Return the [X, Y] coordinate for the center point of the cell that contains the specified text.  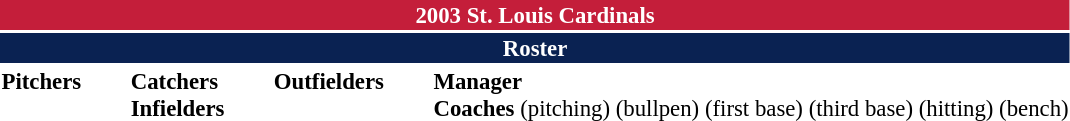
Roster [535, 48]
2003 St. Louis Cardinals [535, 15]
